Find where the given text appears and provide that cell's center as [X, Y] coordinate. 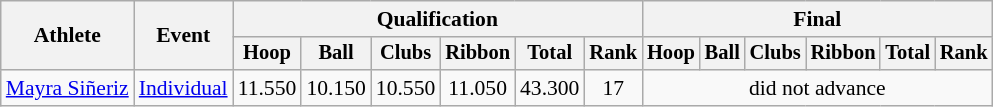
10.550 [406, 88]
Individual [184, 88]
Mayra Siñeriz [68, 88]
Athlete [68, 36]
Qualification [438, 19]
did not advance [817, 88]
17 [613, 88]
Event [184, 36]
Final [817, 19]
11.050 [478, 88]
11.550 [268, 88]
10.150 [336, 88]
43.300 [550, 88]
